Return [x, y] of the center of cell containing provided text 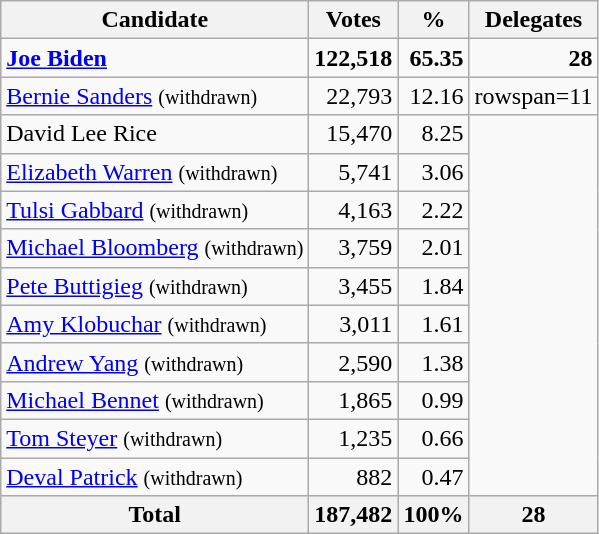
65.35 [434, 58]
Andrew Yang (withdrawn) [155, 362]
3.06 [434, 172]
Pete Buttigieg (withdrawn) [155, 286]
Votes [354, 20]
Tulsi Gabbard (withdrawn) [155, 210]
5,741 [354, 172]
Amy Klobuchar (withdrawn) [155, 324]
12.16 [434, 96]
1.61 [434, 324]
2.22 [434, 210]
100% [434, 515]
Total [155, 515]
Bernie Sanders (withdrawn) [155, 96]
882 [354, 477]
1,865 [354, 400]
1,235 [354, 438]
0.47 [434, 477]
Elizabeth Warren (withdrawn) [155, 172]
Candidate [155, 20]
4,163 [354, 210]
David Lee Rice [155, 134]
rowspan=11 [534, 96]
22,793 [354, 96]
3,011 [354, 324]
Deval Patrick (withdrawn) [155, 477]
Delegates [534, 20]
0.99 [434, 400]
122,518 [354, 58]
15,470 [354, 134]
2,590 [354, 362]
3,759 [354, 248]
1.84 [434, 286]
Joe Biden [155, 58]
0.66 [434, 438]
8.25 [434, 134]
Michael Bloomberg (withdrawn) [155, 248]
Michael Bennet (withdrawn) [155, 400]
% [434, 20]
187,482 [354, 515]
3,455 [354, 286]
Tom Steyer (withdrawn) [155, 438]
2.01 [434, 248]
1.38 [434, 362]
